Pinpoint the cell where the given text exists, returning its (X, Y) midpoint coordinate. 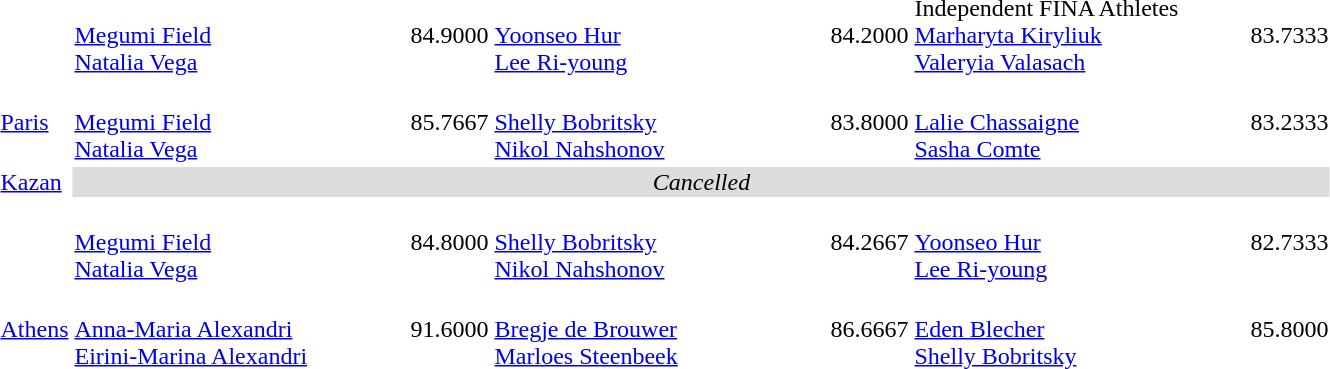
83.2333 (1290, 122)
Yoonseo Hur Lee Ri-young (1080, 242)
Lalie Chassaigne Sasha Comte (1080, 122)
83.8000 (870, 122)
82.7333 (1290, 242)
84.8000 (450, 242)
Cancelled (702, 182)
85.7667 (450, 122)
84.2667 (870, 242)
